From the cell containing the given text, extract its center point as [x, y] coordinate. 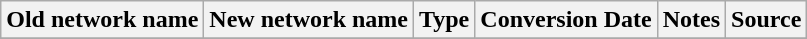
Conversion Date [566, 20]
Type [444, 20]
Notes [691, 20]
Source [766, 20]
New network name [309, 20]
Old network name [102, 20]
